Extract the (X, Y) coordinate from the center of the cell holding the provided text.  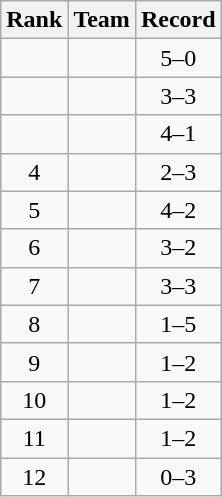
11 (34, 438)
12 (34, 477)
7 (34, 286)
5–0 (178, 58)
5 (34, 210)
4–2 (178, 210)
0–3 (178, 477)
Record (178, 20)
4–1 (178, 134)
4 (34, 172)
6 (34, 248)
9 (34, 362)
2–3 (178, 172)
10 (34, 400)
Team (102, 20)
1–5 (178, 324)
Rank (34, 20)
3–2 (178, 248)
8 (34, 324)
